Search for the cell housing the specified text and yield its (x, y) center coordinate. 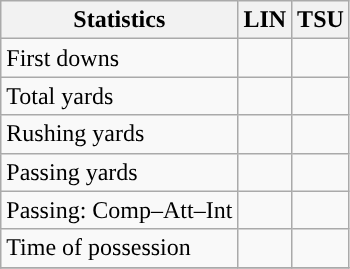
TSU (321, 20)
Passing yards (120, 172)
Rushing yards (120, 134)
First downs (120, 58)
Time of possession (120, 248)
Statistics (120, 20)
LIN (265, 20)
Total yards (120, 96)
Passing: Comp–Att–Int (120, 210)
